Scan for the cell matching the given text and deliver its [X, Y] coordinate at center. 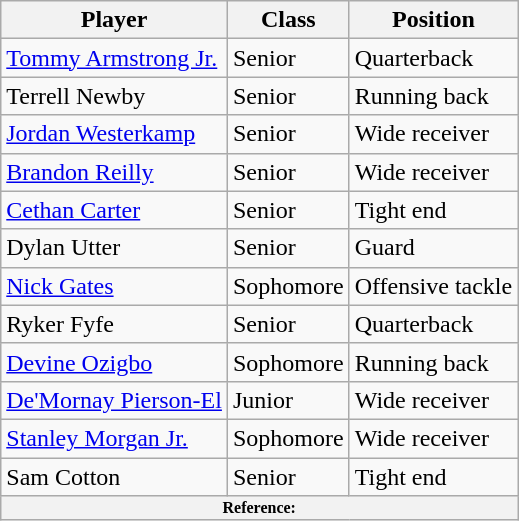
Nick Gates [114, 286]
Brandon Reilly [114, 172]
Ryker Fyfe [114, 324]
Class [288, 20]
Guard [434, 248]
Offensive tackle [434, 286]
Reference: [260, 508]
Player [114, 20]
Jordan Westerkamp [114, 134]
Cethan Carter [114, 210]
Tommy Armstrong Jr. [114, 58]
Devine Ozigbo [114, 362]
De'Mornay Pierson-El [114, 400]
Sam Cotton [114, 477]
Position [434, 20]
Junior [288, 400]
Stanley Morgan Jr. [114, 438]
Terrell Newby [114, 96]
Dylan Utter [114, 248]
